Detect which cell encompasses the target text, then output its [x, y] center coordinate. 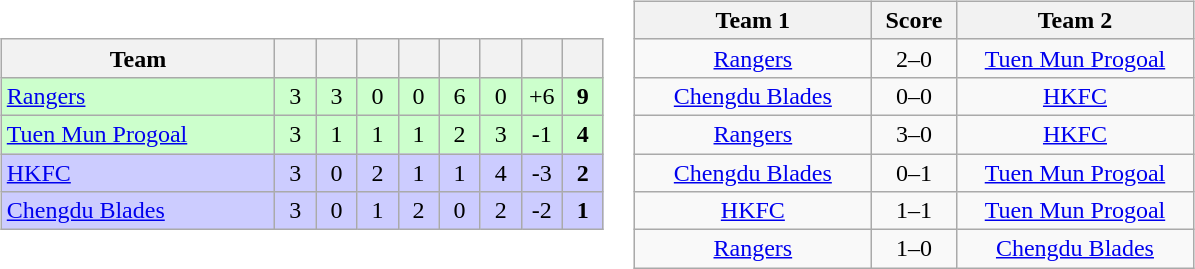
3–0 [914, 134]
0–1 [914, 173]
2–0 [914, 58]
Team [138, 58]
Team 2 [1075, 20]
-3 [542, 173]
1–0 [914, 249]
Team 1 [753, 20]
Score [914, 20]
0–0 [914, 96]
9 [582, 96]
-1 [542, 134]
1–1 [914, 211]
-2 [542, 211]
+6 [542, 96]
6 [460, 96]
